Pinpoint the cell where the given text exists, returning its [X, Y] midpoint coordinate. 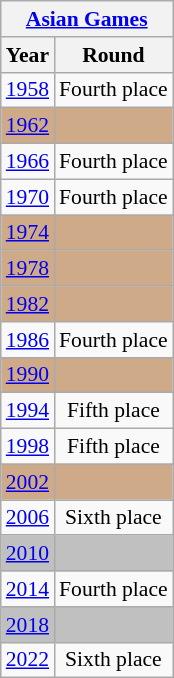
2014 [28, 589]
1970 [28, 197]
2006 [28, 518]
2010 [28, 554]
1994 [28, 411]
1958 [28, 90]
2002 [28, 482]
Round [114, 55]
1998 [28, 447]
Year [28, 55]
1962 [28, 126]
Asian Games [87, 19]
1990 [28, 375]
2018 [28, 625]
1982 [28, 304]
1966 [28, 162]
1986 [28, 340]
1974 [28, 233]
1978 [28, 269]
2022 [28, 660]
